Pinpoint the cell where the given text exists, returning its (X, Y) midpoint coordinate. 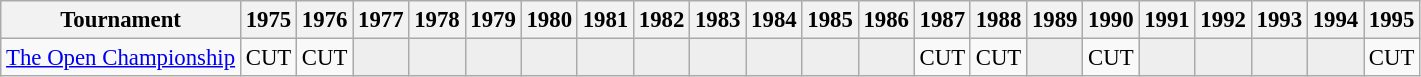
1992 (1223, 20)
1994 (1335, 20)
1993 (1279, 20)
1991 (1167, 20)
1980 (549, 20)
1989 (1055, 20)
1982 (661, 20)
1976 (325, 20)
1981 (605, 20)
1975 (268, 20)
1988 (998, 20)
1987 (942, 20)
1990 (1111, 20)
1985 (830, 20)
1977 (381, 20)
1979 (493, 20)
1983 (718, 20)
1978 (437, 20)
Tournament (121, 20)
The Open Championship (121, 58)
1984 (774, 20)
1986 (886, 20)
1995 (1392, 20)
